Output the (X, Y) coordinate of the center of the cell containing the given text.  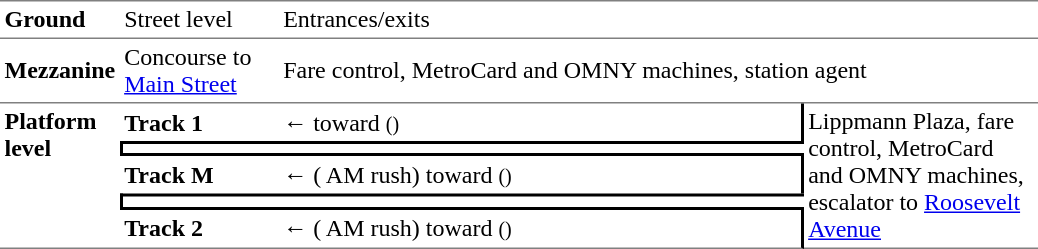
Street level (200, 19)
Fare control, MetroCard and OMNY machines, station agent (658, 71)
Track M (200, 176)
Track 1 (200, 123)
← toward () (542, 123)
Ground (60, 19)
Concourse to Main Street (200, 71)
Entrances/exits (658, 19)
Track 2 (200, 230)
Mezzanine (60, 71)
